Pinpoint the cell where the given text exists, returning its [X, Y] midpoint coordinate. 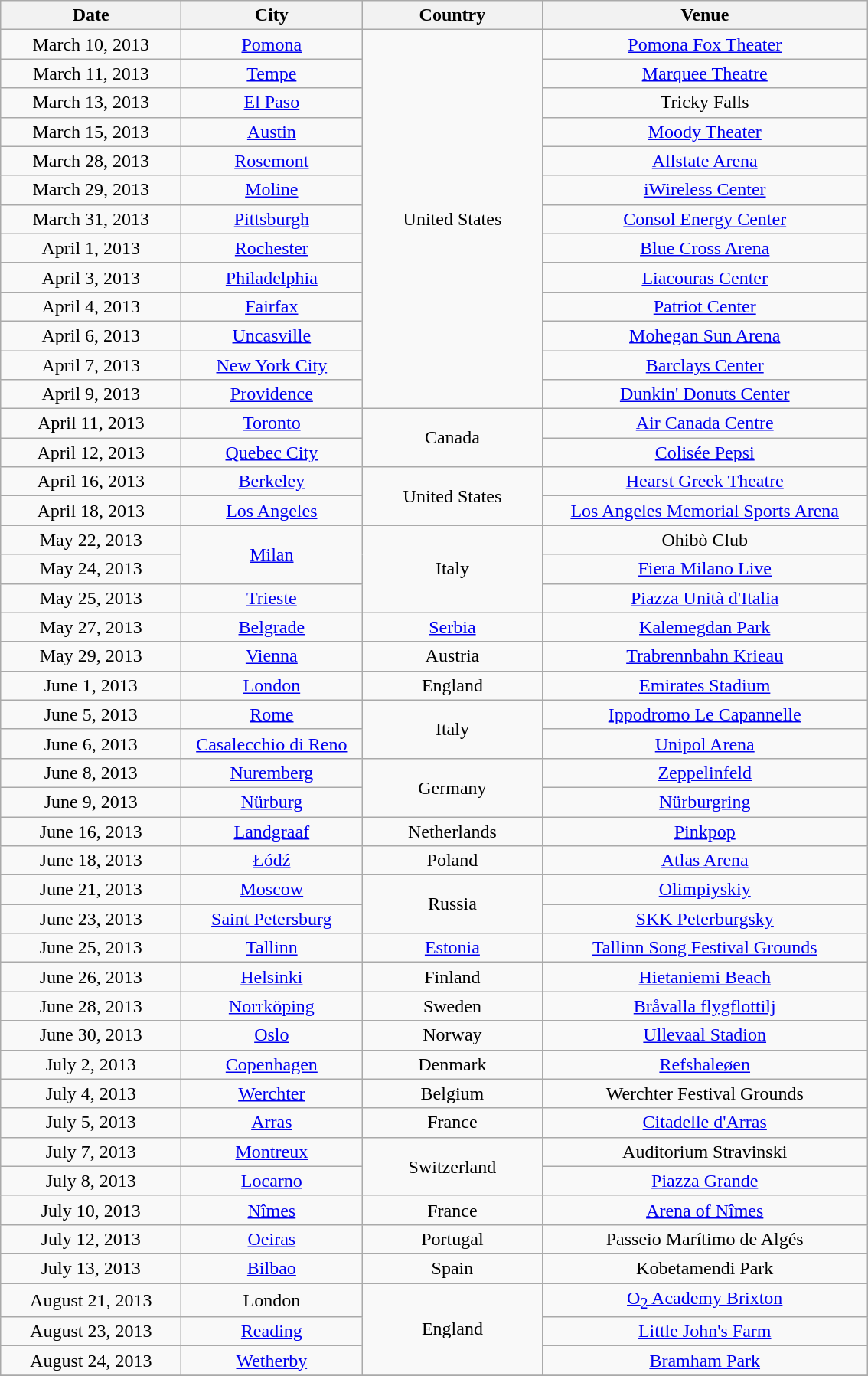
July 7, 2013 [91, 1152]
Canada [452, 438]
August 24, 2013 [91, 1361]
Allstate Arena [705, 161]
Oslo [272, 1035]
El Paso [272, 103]
March 29, 2013 [91, 190]
May 25, 2013 [91, 598]
SKK Peterburgsky [705, 919]
June 16, 2013 [91, 831]
Ullevaal Stadion [705, 1035]
Blue Cross Arena [705, 248]
June 28, 2013 [91, 1006]
Denmark [452, 1064]
Nîmes [272, 1210]
May 27, 2013 [91, 627]
May 24, 2013 [91, 569]
Hearst Greek Theatre [705, 482]
April 18, 2013 [91, 511]
March 13, 2013 [91, 103]
Marquee Theatre [705, 74]
Trabrennbahn Krieau [705, 656]
March 28, 2013 [91, 161]
Oeiras [272, 1239]
April 9, 2013 [91, 394]
Copenhagen [272, 1064]
Pomona Fox Theater [705, 44]
City [272, 15]
June 30, 2013 [91, 1035]
Unipol Arena [705, 744]
Citadelle d'Arras [705, 1123]
April 7, 2013 [91, 365]
April 3, 2013 [91, 277]
Auditorium Stravinski [705, 1152]
Providence [272, 394]
Tempe [272, 74]
Passeio Marítimo de Algés [705, 1239]
Air Canada Centre [705, 423]
Arras [272, 1123]
June 23, 2013 [91, 919]
Fiera Milano Live [705, 569]
Belgium [452, 1093]
April 4, 2013 [91, 306]
Colisée Pepsi [705, 453]
Fairfax [272, 306]
Landgraaf [272, 831]
Spain [452, 1268]
August 23, 2013 [91, 1332]
Patriot Center [705, 306]
Philadelphia [272, 277]
Piazza Unità d'Italia [705, 598]
June 9, 2013 [91, 802]
June 26, 2013 [91, 977]
Tallinn Song Festival Grounds [705, 948]
Belgrade [272, 627]
Country [452, 15]
June 25, 2013 [91, 948]
Date [91, 15]
Quebec City [272, 453]
Nürburg [272, 802]
Saint Petersburg [272, 919]
June 1, 2013 [91, 685]
O2 Academy Brixton [705, 1300]
Tricky Falls [705, 103]
July 4, 2013 [91, 1093]
Venue [705, 15]
Moscow [272, 890]
March 15, 2013 [91, 132]
May 29, 2013 [91, 656]
Arena of Nîmes [705, 1210]
Russia [452, 904]
Nuremberg [272, 773]
Finland [452, 977]
April 11, 2013 [91, 423]
Switzerland [452, 1166]
Bramham Park [705, 1361]
Estonia [452, 948]
April 12, 2013 [91, 453]
Sweden [452, 1006]
June 5, 2013 [91, 714]
Uncasville [272, 335]
March 11, 2013 [91, 74]
Pinkpop [705, 831]
Montreux [272, 1152]
June 18, 2013 [91, 861]
July 12, 2013 [91, 1239]
Mohegan Sun Arena [705, 335]
Germany [452, 787]
July 2, 2013 [91, 1064]
Emirates Stadium [705, 685]
Rosemont [272, 161]
May 22, 2013 [91, 540]
Norrköping [272, 1006]
Kalemegdan Park [705, 627]
Pittsburgh [272, 219]
Consol Energy Center [705, 219]
Wetherby [272, 1361]
Rome [272, 714]
Helsinki [272, 977]
Poland [452, 861]
August 21, 2013 [91, 1300]
Liacouras Center [705, 277]
Moody Theater [705, 132]
Casalecchio di Reno [272, 744]
Ohibò Club [705, 540]
Trieste [272, 598]
Olimpiyskiy [705, 890]
Bilbao [272, 1268]
Toronto [272, 423]
Bråvalla flygflottilj [705, 1006]
Rochester [272, 248]
Refshaleøen [705, 1064]
June 6, 2013 [91, 744]
Hietaniemi Beach [705, 977]
iWireless Center [705, 190]
Zeppelinfeld [705, 773]
Los Angeles [272, 511]
Werchter Festival Grounds [705, 1093]
Little John's Farm [705, 1332]
Werchter [272, 1093]
Milan [272, 554]
Portugal [452, 1239]
April 6, 2013 [91, 335]
Los Angeles Memorial Sports Arena [705, 511]
Serbia [452, 627]
Dunkin' Donuts Center [705, 394]
Netherlands [452, 831]
Ippodromo Le Capannelle [705, 714]
March 31, 2013 [91, 219]
July 10, 2013 [91, 1210]
Moline [272, 190]
Kobetamendi Park [705, 1268]
Austin [272, 132]
Barclays Center [705, 365]
April 16, 2013 [91, 482]
New York City [272, 365]
Berkeley [272, 482]
Austria [452, 656]
April 1, 2013 [91, 248]
Nürburgring [705, 802]
June 8, 2013 [91, 773]
July 13, 2013 [91, 1268]
Łódź [272, 861]
Pomona [272, 44]
Tallinn [272, 948]
June 21, 2013 [91, 890]
July 5, 2013 [91, 1123]
July 8, 2013 [91, 1181]
Reading [272, 1332]
Atlas Arena [705, 861]
Locarno [272, 1181]
March 10, 2013 [91, 44]
Vienna [272, 656]
Piazza Grande [705, 1181]
Norway [452, 1035]
